Provide the [x, y] coordinate of the cell's center where the given text is located.  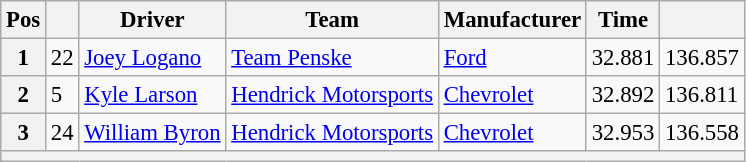
32.953 [622, 133]
32.892 [622, 95]
136.857 [702, 58]
Kyle Larson [152, 95]
136.811 [702, 95]
Manufacturer [512, 20]
32.881 [622, 58]
2 [24, 95]
5 [62, 95]
Joey Logano [152, 58]
136.558 [702, 133]
Pos [24, 20]
1 [24, 58]
William Byron [152, 133]
22 [62, 58]
Time [622, 20]
Team [332, 20]
Ford [512, 58]
Team Penske [332, 58]
3 [24, 133]
Driver [152, 20]
24 [62, 133]
